Scan for the cell matching the given text and deliver its (X, Y) coordinate at center. 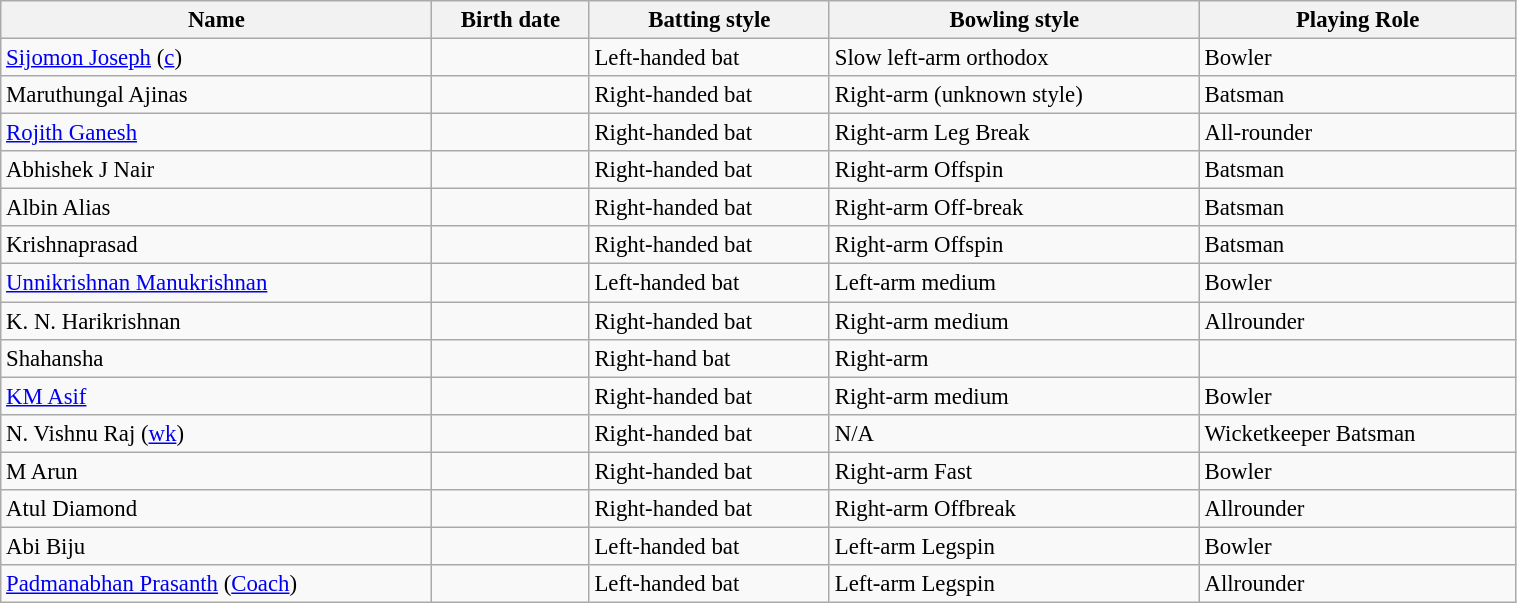
K. N. Harikrishnan (216, 321)
Abhishek J Nair (216, 170)
Rojith Ganesh (216, 133)
Name (216, 20)
Right-arm (unknown style) (1014, 95)
Shahansha (216, 358)
Atul Diamond (216, 509)
Right-arm Off-break (1014, 208)
Left-arm medium (1014, 283)
All-rounder (1358, 133)
Right-arm Fast (1014, 471)
Playing Role (1358, 20)
Right-hand bat (709, 358)
Krishnaprasad (216, 245)
Maruthungal Ajinas (216, 95)
N/A (1014, 433)
Slow left-arm orthodox (1014, 58)
Bowling style (1014, 20)
Wicketkeeper Batsman (1358, 433)
KM Asif (216, 396)
Unnikrishnan Manukrishnan (216, 283)
Right-arm (1014, 358)
M Arun (216, 471)
Right-arm Leg Break (1014, 133)
Right-arm Offbreak (1014, 509)
Albin Alias (216, 208)
Abi Biju (216, 546)
Padmanabhan Prasanth (Coach) (216, 584)
N. Vishnu Raj (wk) (216, 433)
Batting style (709, 20)
Sijomon Joseph (c) (216, 58)
Birth date (510, 20)
